Identify which cell holds the provided text, then report its (x, y) central coordinate. 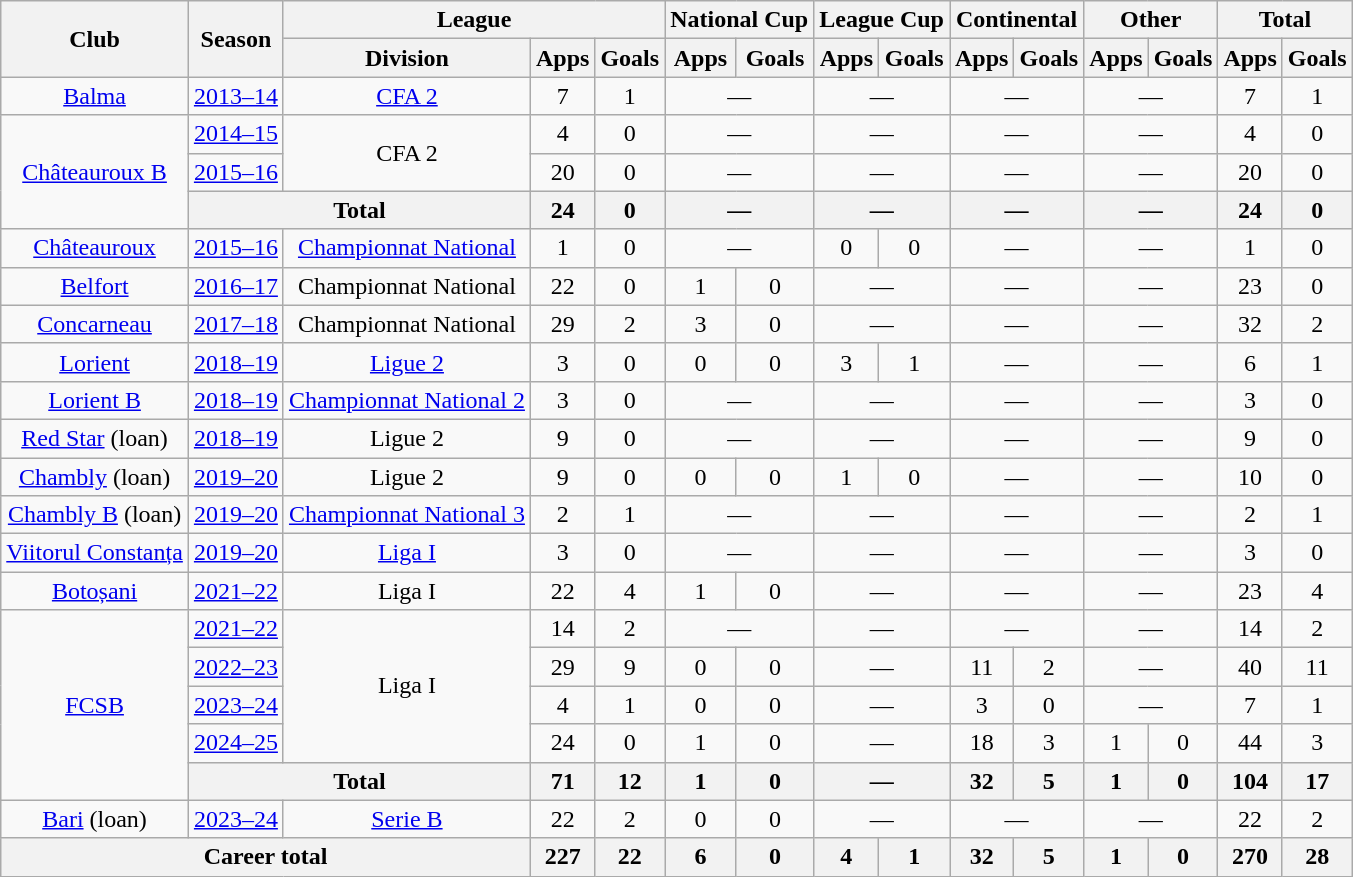
Concarneau (95, 324)
12 (630, 781)
2022–23 (236, 667)
44 (1250, 743)
Bari (loan) (95, 819)
2014–15 (236, 134)
2016–17 (236, 286)
League Cup (882, 20)
Lorient B (95, 400)
Division (406, 58)
17 (1317, 781)
Viitorul Constanța (95, 553)
Continental (1017, 20)
Botoșani (95, 591)
10 (1250, 477)
National Cup (740, 20)
Lorient (95, 362)
Red Star (loan) (95, 438)
FCSB (95, 705)
Season (236, 39)
270 (1250, 857)
2013–14 (236, 96)
Châteauroux B (95, 172)
71 (562, 781)
Serie B (406, 819)
League (474, 20)
Balma (95, 96)
28 (1317, 857)
Championnat National 2 (406, 400)
Châteauroux (95, 248)
2024–25 (236, 743)
Other (1151, 20)
227 (562, 857)
2017–18 (236, 324)
Championnat National 3 (406, 515)
Club (95, 39)
40 (1250, 667)
Career total (266, 857)
Chambly B (loan) (95, 515)
Chambly (loan) (95, 477)
18 (982, 743)
104 (1250, 781)
Belfort (95, 286)
